From the cell containing the given text, extract its center point as [X, Y] coordinate. 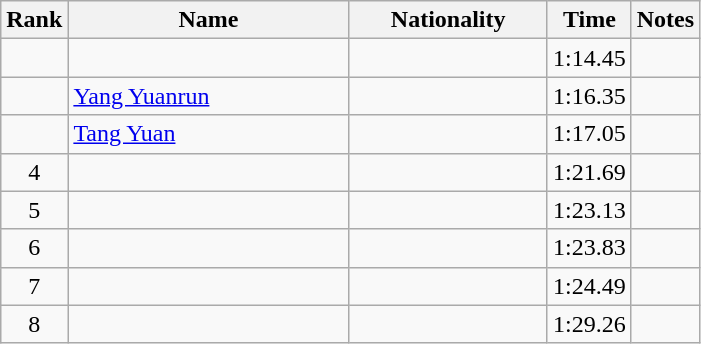
7 [34, 286]
1:23.83 [589, 248]
Name [208, 20]
1:21.69 [589, 172]
Time [589, 20]
1:23.13 [589, 210]
1:24.49 [589, 286]
1:17.05 [589, 134]
8 [34, 324]
1:16.35 [589, 96]
1:29.26 [589, 324]
Notes [665, 20]
5 [34, 210]
Tang Yuan [208, 134]
Rank [34, 20]
1:14.45 [589, 58]
4 [34, 172]
Nationality [448, 20]
6 [34, 248]
Yang Yuanrun [208, 96]
